Return the [X, Y] coordinate for the center point of the cell that contains the specified text.  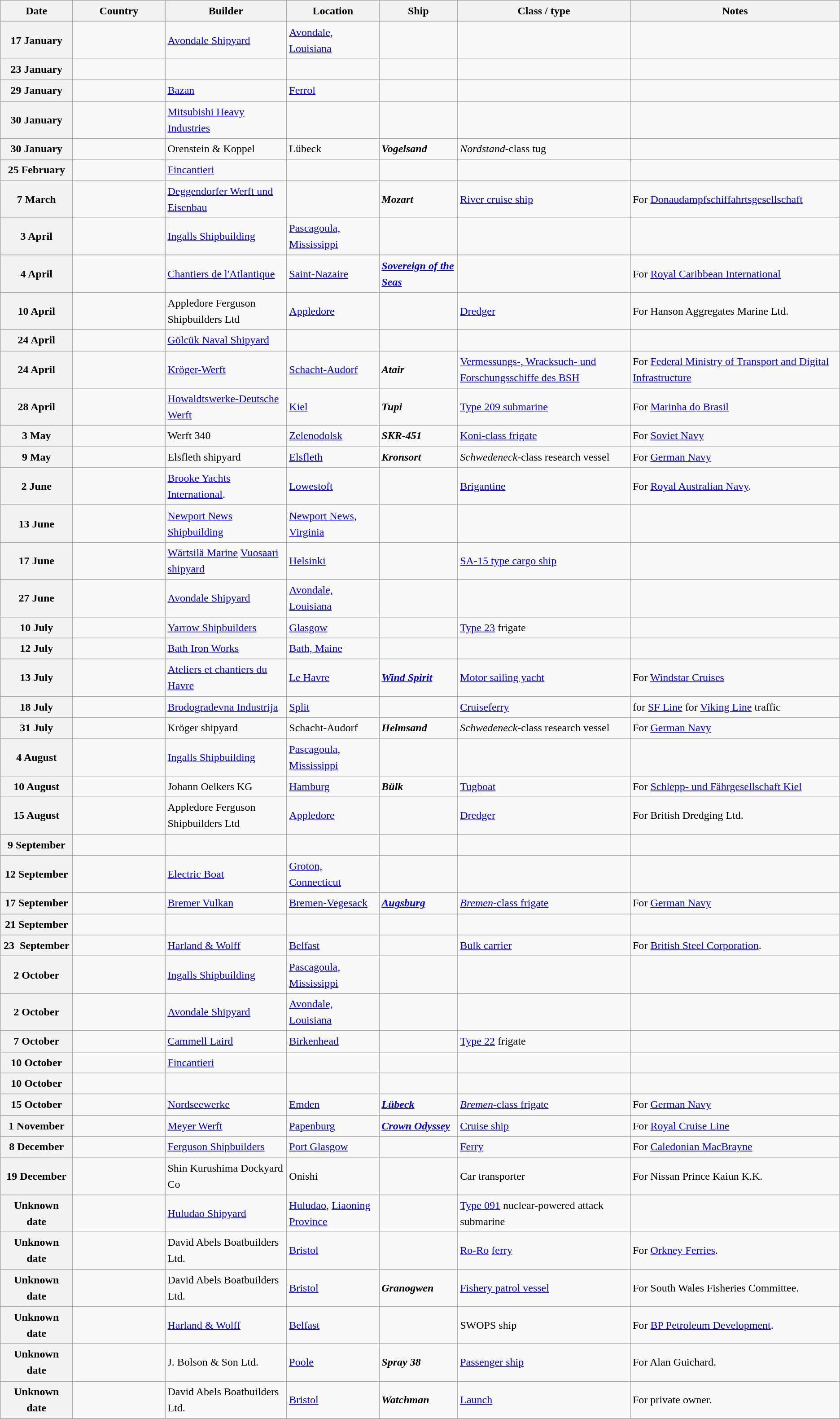
For South Wales Fisheries Committee. [735, 1288]
Car transporter [544, 1176]
For Hanson Aggregates Marine Ltd. [735, 311]
Bulk carrier [544, 945]
For Marinha do Brasil [735, 407]
Ferry [544, 1147]
Bülk [418, 786]
Vogelsand [418, 149]
For Donaudampfschiffahrtsgesellschaft [735, 199]
23 September [37, 945]
Yarrow Shipbuilders [226, 628]
SKR-451 [418, 436]
Mozart [418, 199]
For Caledonian MacBrayne [735, 1147]
Ferguson Shipbuilders [226, 1147]
18 July [37, 707]
Glasgow [333, 628]
17 September [37, 903]
Fishery patrol vessel [544, 1288]
For Royal Caribbean International [735, 274]
Type 209 submarine [544, 407]
9 September [37, 845]
Zelenodolsk [333, 436]
Electric Boat [226, 874]
Watchman [418, 1400]
Orenstein & Koppel [226, 149]
Augsburg [418, 903]
For Royal Cruise Line [735, 1126]
Kiel [333, 407]
Johann Oelkers KG [226, 786]
Meyer Werft [226, 1126]
31 July [37, 728]
Date [37, 11]
8 December [37, 1147]
3 April [37, 236]
For Royal Australian Navy. [735, 487]
Brodogradevna Industrija [226, 707]
Nordseewerke [226, 1104]
Deggendorfer Werft und Eisenbau [226, 199]
For Orkney Ferries. [735, 1251]
Le Havre [333, 678]
9 May [37, 457]
Poole [333, 1363]
10 August [37, 786]
Saint-Nazaire [333, 274]
Country [119, 11]
2 June [37, 487]
Kröger shipyard [226, 728]
Papenburg [333, 1126]
7 October [37, 1041]
10 April [37, 311]
7 March [37, 199]
Port Glasgow [333, 1147]
Split [333, 707]
Class / type [544, 11]
10 July [37, 628]
17 June [37, 561]
Cruise ship [544, 1126]
4 August [37, 757]
Wärtsilä Marine Vuosaari shipyard [226, 561]
for SF Line for Viking Line traffic [735, 707]
Bath, Maine [333, 648]
For British Dredging Ltd. [735, 815]
Type 23 frigate [544, 628]
Bremer Vulkan [226, 903]
Gölcük Naval Shipyard [226, 340]
1 November [37, 1126]
Helsinki [333, 561]
15 August [37, 815]
Elsfleth [333, 457]
For BP Petroleum Development. [735, 1325]
Ateliers et chantiers du Havre [226, 678]
21 September [37, 925]
Builder [226, 11]
For British Steel Corporation. [735, 945]
Wind Spirit [418, 678]
For Windstar Cruises [735, 678]
4 April [37, 274]
Kronsort [418, 457]
Huludao, Liaoning Province [333, 1213]
Motor sailing yacht [544, 678]
Type 22 frigate [544, 1041]
For Nissan Prince Kaiun K.K. [735, 1176]
Cammell Laird [226, 1041]
12 July [37, 648]
25 February [37, 170]
Chantiers de l'Atlantique [226, 274]
Newport News Shipbuilding [226, 523]
Passenger ship [544, 1363]
Granogwen [418, 1288]
Koni-class frigate [544, 436]
Hamburg [333, 786]
Brooke Yachts International. [226, 487]
Ferrol [333, 91]
Werft 340 [226, 436]
Kröger-Werft [226, 370]
Shin Kurushima Dockyard Co [226, 1176]
For Federal Ministry of Transport and Digital Infrastructure [735, 370]
3 May [37, 436]
12 September [37, 874]
Ship [418, 11]
SA-15 type cargo ship [544, 561]
Bremen-Vegesack [333, 903]
River cruise ship [544, 199]
Helmsand [418, 728]
For Soviet Navy [735, 436]
Launch [544, 1400]
15 October [37, 1104]
Lowestoft [333, 487]
Sovereign of the Seas [418, 274]
23 January [37, 69]
Location [333, 11]
19 December [37, 1176]
For Schlepp- und Fährgesellschaft Kiel [735, 786]
17 January [37, 40]
For private owner. [735, 1400]
Notes [735, 11]
Onishi [333, 1176]
Emden [333, 1104]
Vermessungs-, Wracksuch- und Forschungsschiffe des BSH [544, 370]
For Alan Guichard. [735, 1363]
13 July [37, 678]
J. Bolson & Son Ltd. [226, 1363]
Elsfleth shipyard [226, 457]
Tupi [418, 407]
Crown Odyssey [418, 1126]
Atair [418, 370]
Spray 38 [418, 1363]
Bath Iron Works [226, 648]
Huludao Shipyard [226, 1213]
27 June [37, 598]
29 January [37, 91]
Nordstand-class tug [544, 149]
Newport News, Virginia [333, 523]
Cruiseferry [544, 707]
Tugboat [544, 786]
Bazan [226, 91]
28 April [37, 407]
SWOPS ship [544, 1325]
Mitsubishi Heavy Industries [226, 119]
Birkenhead [333, 1041]
13 June [37, 523]
Type 091 nuclear-powered attack submarine [544, 1213]
Howaldtswerke-Deutsche Werft [226, 407]
Ro-Ro ferry [544, 1251]
Brigantine [544, 487]
Groton, Connecticut [333, 874]
